Return [x, y] of the center of cell containing provided text 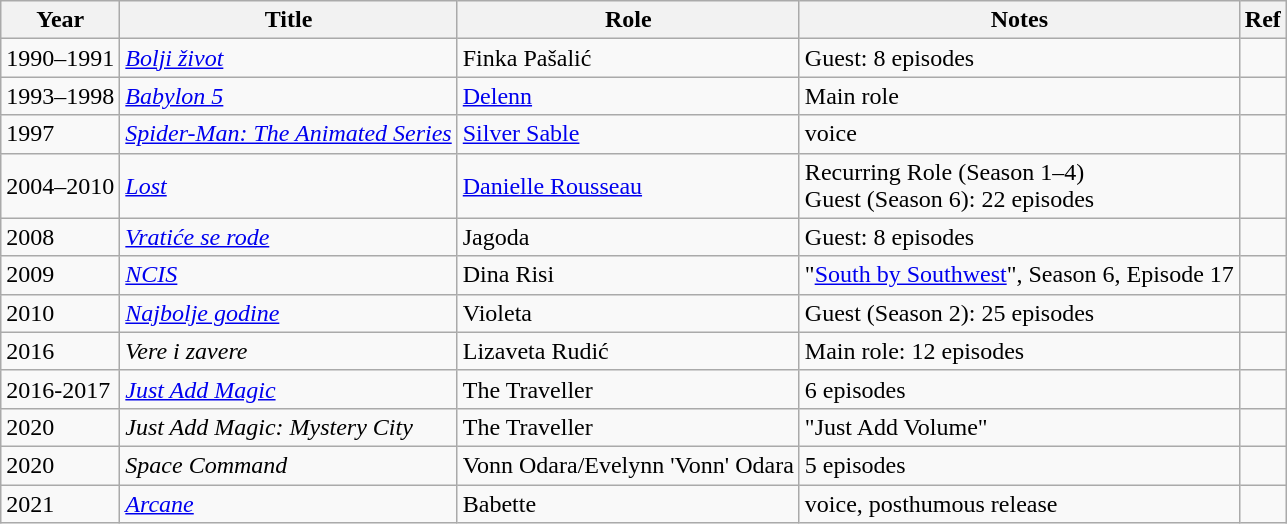
1993–1998 [60, 96]
"South by Southwest", Season 6, Episode 17 [1019, 275]
Jagoda [628, 237]
voice, posthumous release [1019, 503]
6 episodes [1019, 389]
Main role [1019, 96]
"Just Add Volume" [1019, 427]
2009 [60, 275]
Spider-Man: The Animated Series [288, 134]
Lost [288, 186]
Just Add Magic: Mystery City [288, 427]
Vratiće se rode [288, 237]
2021 [60, 503]
Title [288, 20]
Babylon 5 [288, 96]
2010 [60, 313]
5 episodes [1019, 465]
2016 [60, 351]
2016-2017 [60, 389]
Babette [628, 503]
Bolji život [288, 58]
Main role: 12 episodes [1019, 351]
1990–1991 [60, 58]
Space Command [288, 465]
Finka Pašalić [628, 58]
NCIS [288, 275]
2008 [60, 237]
voice [1019, 134]
Notes [1019, 20]
2004–2010 [60, 186]
Year [60, 20]
Violeta [628, 313]
Role [628, 20]
Recurring Role (Season 1–4)Guest (Season 6): 22 episodes [1019, 186]
Just Add Magic [288, 389]
Danielle Rousseau [628, 186]
1997 [60, 134]
Ref [1262, 20]
Delenn [628, 96]
Silver Sable [628, 134]
Vere i zavere [288, 351]
Dina Risi [628, 275]
Vonn Odara/Evelynn 'Vonn' Odara [628, 465]
Arcane [288, 503]
Najbolje godine [288, 313]
Lizaveta Rudić [628, 351]
Guest (Season 2): 25 episodes [1019, 313]
